Identify which cell holds the provided text, then report its (X, Y) central coordinate. 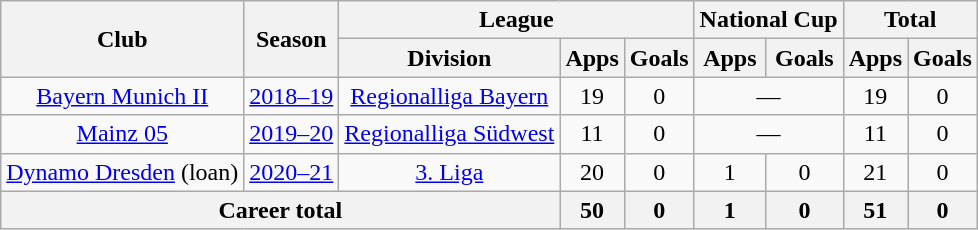
Regionalliga Bayern (450, 96)
2018–19 (292, 96)
League (516, 20)
3. Liga (450, 172)
National Cup (768, 20)
Club (122, 39)
2019–20 (292, 134)
Regionalliga Südwest (450, 134)
2020–21 (292, 172)
50 (592, 210)
Total (910, 20)
Dynamo Dresden (loan) (122, 172)
Season (292, 39)
Division (450, 58)
51 (875, 210)
Mainz 05 (122, 134)
Bayern Munich II (122, 96)
Career total (280, 210)
20 (592, 172)
21 (875, 172)
